Determine the [X, Y] coordinate at the center of the cell enclosing the given text.  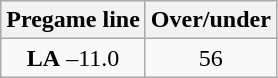
Over/under [210, 20]
Pregame line [74, 20]
56 [210, 58]
LA –11.0 [74, 58]
